Provide the (x, y) coordinate of the cell's center where the given text is located.  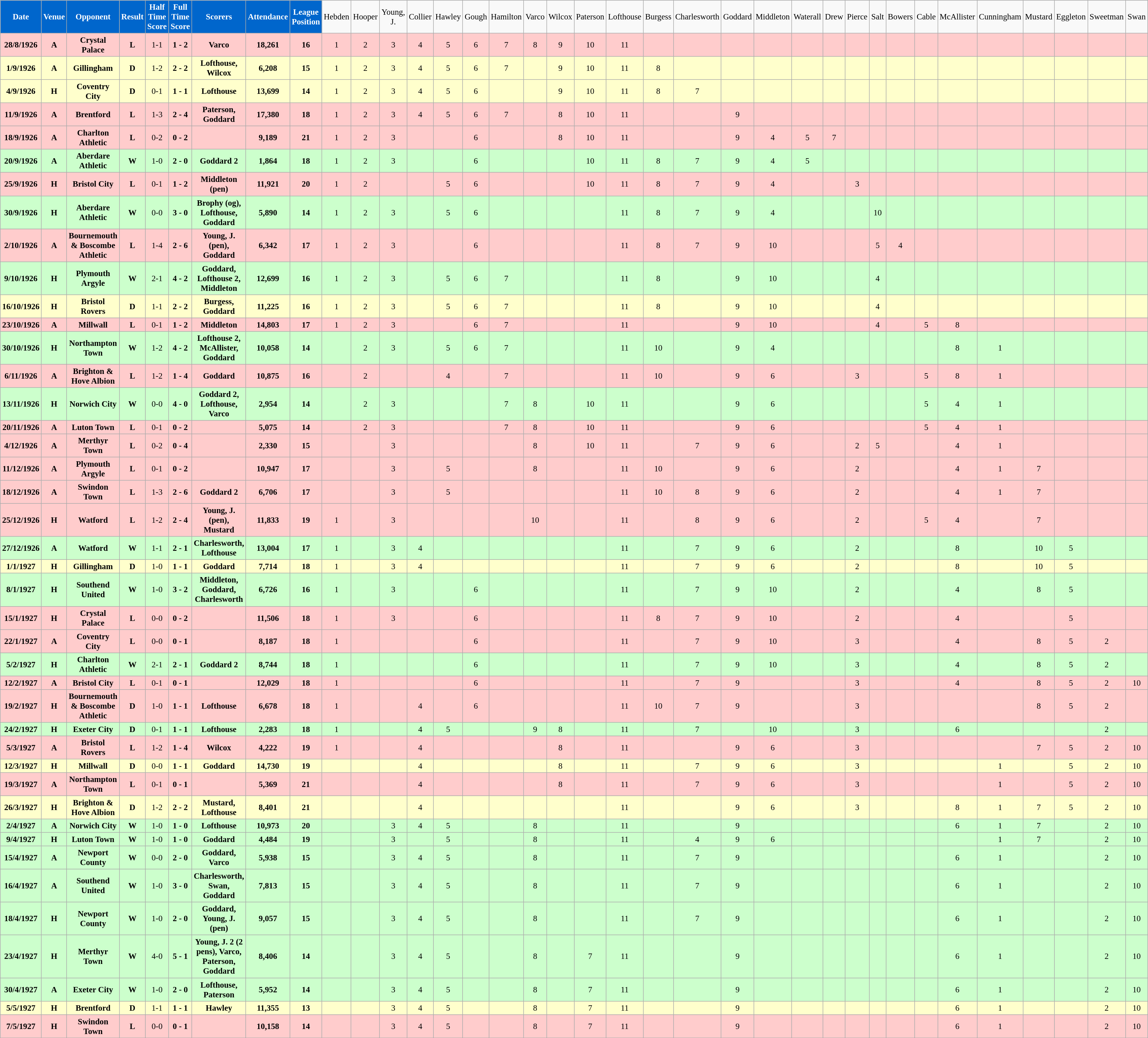
McAllister (957, 17)
4,484 (268, 840)
3 - 2 (181, 590)
14,730 (268, 766)
Burgess, Goddard (219, 306)
Collier (420, 17)
Waterall (807, 17)
16/4/1927 (21, 886)
30/10/1926 (21, 348)
12/2/1927 (21, 683)
Mustard, Lofthouse (219, 808)
Pierce (857, 17)
2,283 (268, 729)
23/10/1926 (21, 325)
18/12/1926 (21, 492)
23/4/1927 (21, 956)
0 - 4 (181, 446)
25/9/1926 (21, 184)
Lofthouse, Wilcox (219, 68)
Half Time Score (157, 17)
Eggleton (1071, 17)
2,330 (268, 446)
Paterson, Goddard (219, 114)
5/3/1927 (21, 748)
4-0 (157, 956)
Hooper (365, 17)
7,714 (268, 567)
13 (306, 1008)
Goddard, Young, J. (pen) (219, 919)
10,058 (268, 348)
12,029 (268, 683)
25/12/1926 (21, 520)
16/10/1926 (21, 306)
1/9/1926 (21, 68)
11,355 (268, 1008)
18/9/1926 (21, 138)
Young, J. (pen), Goddard (219, 245)
Date (21, 17)
Drew (834, 17)
Salt (878, 17)
18,261 (268, 45)
Hamilton (506, 17)
Middleton, Goddard, Charlesworth (219, 590)
5/2/1927 (21, 664)
Full Time Score (181, 17)
8,187 (268, 641)
4 - 0 (181, 404)
Scorers (219, 17)
5,938 (268, 858)
Goddard 2, Lofthouse, Varco (219, 404)
20/11/1926 (21, 427)
11,225 (268, 306)
9,057 (268, 919)
10,875 (268, 376)
Goddard, Varco (219, 858)
5/5/1927 (21, 1008)
13/11/1926 (21, 404)
10,158 (268, 1026)
Venue (54, 17)
Swan (1136, 17)
Lofthouse 2, McAllister, Goddard (219, 348)
8,744 (268, 664)
Burgess (659, 17)
Charlesworth, Swan, Goddard (219, 886)
6,208 (268, 68)
24/2/1927 (21, 729)
6,726 (268, 590)
19/3/1927 (21, 785)
Charlesworth (697, 17)
Young, J. (pen), Mustard (219, 520)
9,189 (268, 138)
Mustard (1039, 17)
League Position (306, 17)
Brophy (og), Lofthouse, Goddard (219, 212)
Lofthouse, Paterson (219, 989)
11/9/1926 (21, 114)
Sweetman (1106, 17)
5,890 (268, 212)
15/1/1927 (21, 618)
5 - 1 (181, 956)
9/10/1926 (21, 278)
6,706 (268, 492)
11,833 (268, 520)
Hebden (337, 17)
13,699 (268, 91)
1/1/1927 (21, 567)
4/9/1926 (21, 91)
Middleton (pen) (219, 184)
8/1/1927 (21, 590)
5,952 (268, 989)
Gough (476, 17)
18/4/1927 (21, 919)
11/12/1926 (21, 469)
9/4/1927 (21, 840)
2/4/1927 (21, 826)
30/9/1926 (21, 212)
Cunningham (1000, 17)
5,075 (268, 427)
19/2/1927 (21, 706)
10,973 (268, 826)
13,004 (268, 548)
1,864 (268, 161)
6,678 (268, 706)
Attendance (268, 17)
6/11/1926 (21, 376)
12,699 (268, 278)
30/4/1927 (21, 989)
2/10/1926 (21, 245)
10,947 (268, 469)
1-4 (157, 245)
Young, J. (393, 17)
27/12/1926 (21, 548)
4/12/1926 (21, 446)
14,803 (268, 325)
11,921 (268, 184)
6,342 (268, 245)
2,954 (268, 404)
26/3/1927 (21, 808)
12/3/1927 (21, 766)
5,369 (268, 785)
11,506 (268, 618)
22/1/1927 (21, 641)
17,380 (268, 114)
Bowers (900, 17)
15/4/1927 (21, 858)
7,813 (268, 886)
Cable (926, 17)
8,406 (268, 956)
20/9/1926 (21, 161)
Goddard, Lofthouse 2, Middleton (219, 278)
Result (132, 17)
7/5/1927 (21, 1026)
4,222 (268, 748)
Charlesworth, Lofthouse (219, 548)
Paterson (590, 17)
28/8/1926 (21, 45)
8,401 (268, 808)
Young, J. 2 (2 pens), Varco, Paterson, Goddard (219, 956)
Opponent (93, 17)
